Extract the [x, y] coordinate from the center of the cell holding the provided text.  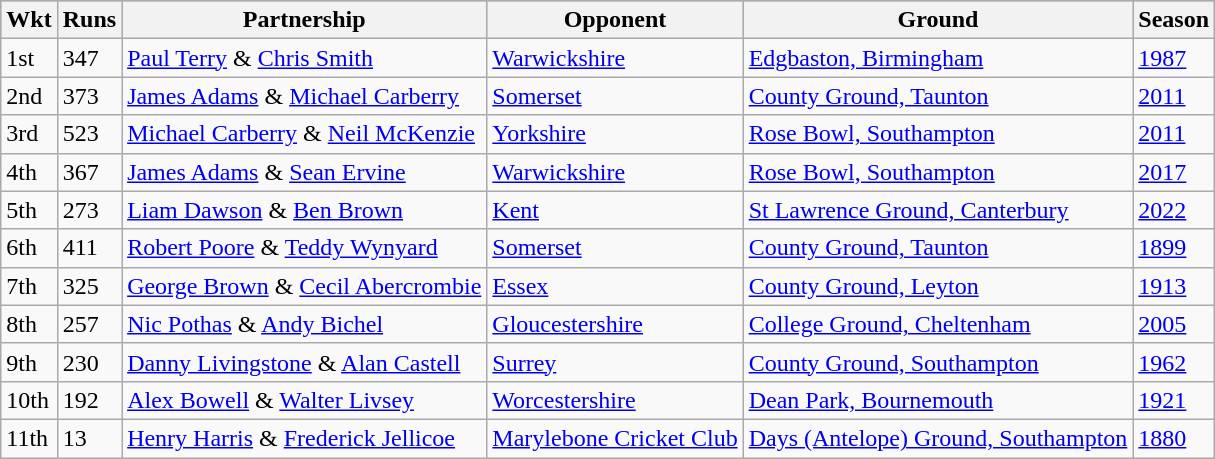
13 [89, 438]
1st [29, 58]
Gloucestershire [615, 324]
3rd [29, 134]
George Brown & Cecil Abercrombie [304, 286]
County Ground, Southampton [938, 362]
Liam Dawson & Ben Brown [304, 210]
Surrey [615, 362]
Essex [615, 286]
8th [29, 324]
Edgbaston, Birmingham [938, 58]
2005 [1174, 324]
10th [29, 400]
1921 [1174, 400]
Nic Pothas & Andy Bichel [304, 324]
Worcestershire [615, 400]
1880 [1174, 438]
411 [89, 248]
373 [89, 96]
Ground [938, 20]
Michael Carberry & Neil McKenzie [304, 134]
Kent [615, 210]
5th [29, 210]
7th [29, 286]
523 [89, 134]
325 [89, 286]
1987 [1174, 58]
2022 [1174, 210]
Partnership [304, 20]
Alex Bowell & Walter Livsey [304, 400]
Opponent [615, 20]
Paul Terry & Chris Smith [304, 58]
1962 [1174, 362]
11th [29, 438]
192 [89, 400]
Marylebone Cricket Club [615, 438]
Runs [89, 20]
Danny Livingstone & Alan Castell [304, 362]
347 [89, 58]
Henry Harris & Frederick Jellicoe [304, 438]
1899 [1174, 248]
2017 [1174, 172]
257 [89, 324]
Wkt [29, 20]
James Adams & Michael Carberry [304, 96]
4th [29, 172]
1913 [1174, 286]
James Adams & Sean Ervine [304, 172]
230 [89, 362]
Season [1174, 20]
College Ground, Cheltenham [938, 324]
367 [89, 172]
6th [29, 248]
County Ground, Leyton [938, 286]
Robert Poore & Teddy Wynyard [304, 248]
273 [89, 210]
9th [29, 362]
Days (Antelope) Ground, Southampton [938, 438]
Dean Park, Bournemouth [938, 400]
Yorkshire [615, 134]
St Lawrence Ground, Canterbury [938, 210]
2nd [29, 96]
